Determine the (X, Y) coordinate at the center of the cell enclosing the given text.  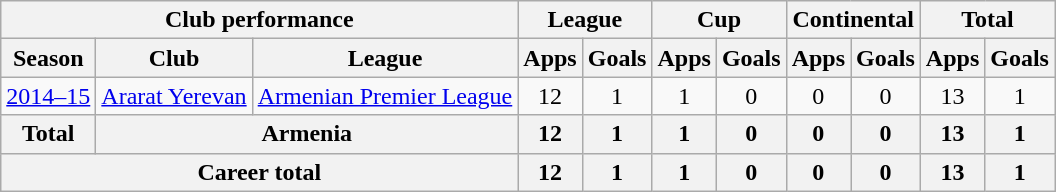
Armenian Premier League (385, 96)
Club (174, 58)
Continental (853, 20)
Club performance (260, 20)
Cup (719, 20)
Career total (260, 172)
Season (48, 58)
Ararat Yerevan (174, 96)
2014–15 (48, 96)
Armenia (307, 134)
